Search for the cell housing the specified text and yield its (X, Y) center coordinate. 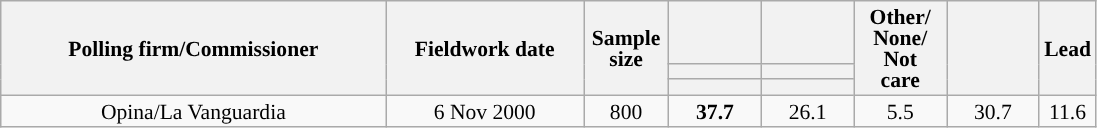
Sample size (626, 48)
Opina/La Vanguardia (194, 110)
6 Nov 2000 (485, 110)
Polling firm/Commissioner (194, 48)
800 (626, 110)
30.7 (992, 110)
Lead (1068, 48)
11.6 (1068, 110)
37.7 (716, 110)
Fieldwork date (485, 48)
26.1 (808, 110)
Other/None/Notcare (900, 48)
5.5 (900, 110)
